For the text-containing cell, return its midpoint in [x, y] coordinate format. 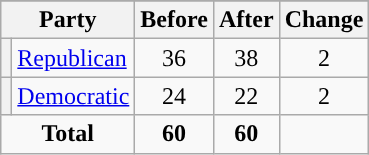
Before [174, 20]
24 [174, 96]
38 [246, 58]
Total [68, 134]
36 [174, 58]
22 [246, 96]
Democratic [74, 96]
Change [324, 20]
Republican [74, 58]
After [246, 20]
Party [68, 20]
